Return the [X, Y] coordinate for the center point of the cell that contains the specified text.  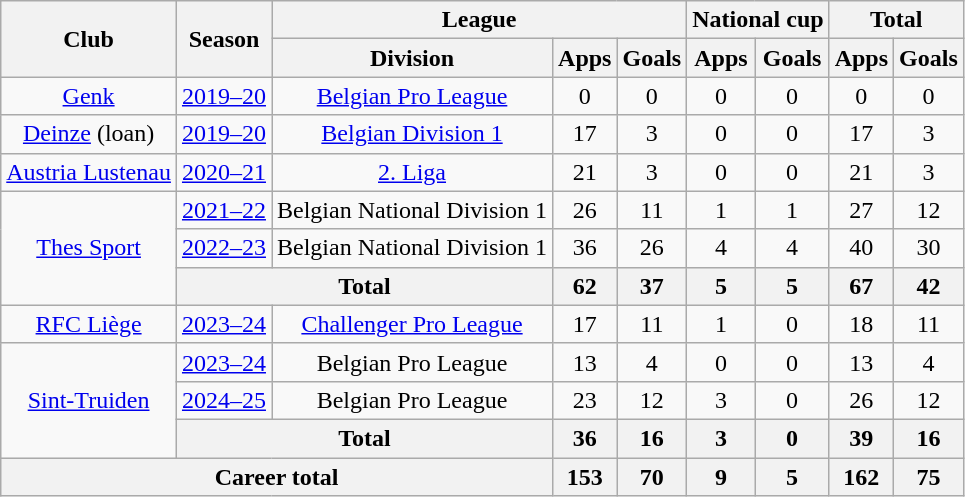
2. Liga [412, 172]
Sint-Truiden [89, 400]
42 [929, 286]
40 [861, 248]
30 [929, 248]
Club [89, 39]
Genk [89, 96]
23 [585, 400]
Austria Lustenau [89, 172]
2022–23 [224, 248]
Career total [277, 477]
37 [652, 286]
75 [929, 477]
2021–22 [224, 210]
Deinze (loan) [89, 134]
Season [224, 39]
2020–21 [224, 172]
2024–25 [224, 400]
RFC Liège [89, 324]
9 [721, 477]
62 [585, 286]
67 [861, 286]
39 [861, 438]
153 [585, 477]
Belgian Division 1 [412, 134]
National cup [758, 20]
27 [861, 210]
70 [652, 477]
Challenger Pro League [412, 324]
Thes Sport [89, 248]
162 [861, 477]
League [480, 20]
18 [861, 324]
Division [412, 58]
